Scan for the cell matching the given text and deliver its (x, y) coordinate at center. 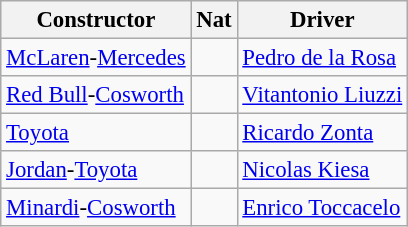
Nat (214, 20)
Vitantonio Liuzzi (322, 95)
Jordan-Toyota (96, 170)
Constructor (96, 20)
Red Bull-Cosworth (96, 95)
Driver (322, 20)
Ricardo Zonta (322, 133)
Enrico Toccacelo (322, 208)
McLaren-Mercedes (96, 58)
Toyota (96, 133)
Pedro de la Rosa (322, 58)
Nicolas Kiesa (322, 170)
Minardi-Cosworth (96, 208)
